Determine the [X, Y] coordinate at the center of the cell enclosing the given text.  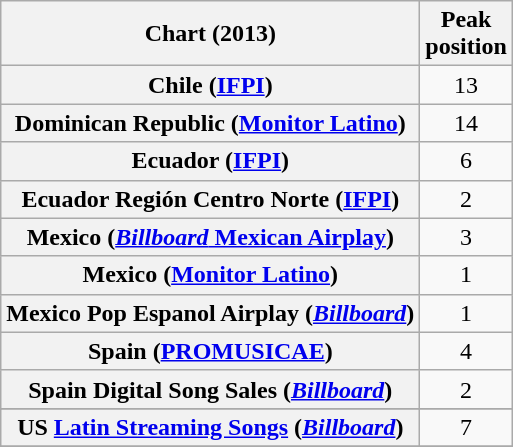
Ecuador Región Centro Norte (IFPI) [210, 199]
Mexico (Monitor Latino) [210, 275]
4 [466, 351]
Spain (PROMUSICAE) [210, 351]
13 [466, 85]
6 [466, 161]
Spain Digital Song Sales (Billboard) [210, 389]
14 [466, 123]
US Latin Streaming Songs (Billboard) [210, 427]
7 [466, 427]
Mexico (Billboard Mexican Airplay) [210, 237]
Chile (IFPI) [210, 85]
Peakposition [466, 34]
Ecuador (IFPI) [210, 161]
Chart (2013) [210, 34]
Dominican Republic (Monitor Latino) [210, 123]
3 [466, 237]
Mexico Pop Espanol Airplay (Billboard) [210, 313]
